Return the [x, y] coordinate for the center point of the cell that contains the specified text.  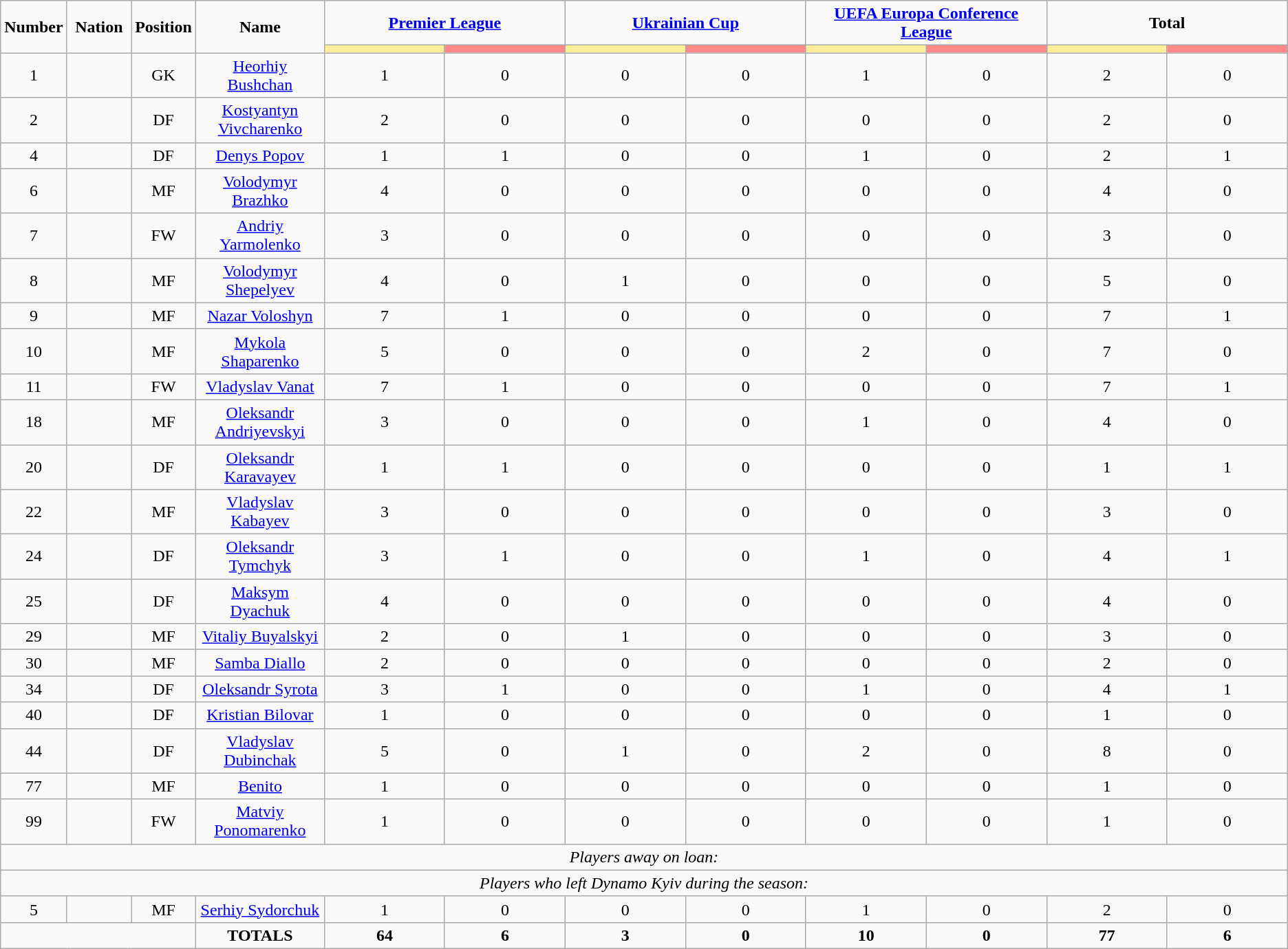
Number [34, 27]
18 [34, 422]
11 [34, 386]
Vladyslav Dubinchak [260, 751]
Premier League [444, 23]
Nazar Voloshyn [260, 316]
Kristian Bilovar [260, 715]
29 [34, 637]
Samba Diallo [260, 663]
44 [34, 751]
20 [34, 466]
Total [1167, 23]
Vitaliy Buyalskyi [260, 637]
22 [34, 512]
Maksym Dyachuk [260, 601]
40 [34, 715]
GK [164, 76]
Oleksandr Tymchyk [260, 557]
Mykola Shaparenko [260, 351]
Heorhiy Bushchan [260, 76]
Name [260, 27]
Denys Popov [260, 155]
Benito [260, 786]
64 [384, 935]
UEFA Europa Conference League [926, 23]
Volodymyr Shepelyev [260, 281]
Oleksandr Karavayev [260, 466]
Kostyantyn Vivcharenko [260, 120]
TOTALS [260, 935]
Volodymyr Brazhko [260, 191]
9 [34, 316]
34 [34, 689]
Position [164, 27]
Serhiy Sydorchuk [260, 909]
99 [34, 821]
Vladyslav Kabayev [260, 512]
Nation [99, 27]
Oleksandr Andriyevskyi [260, 422]
Vladyslav Vanat [260, 386]
Players away on loan: [644, 857]
Players who left Dynamo Kyiv during the season: [644, 883]
25 [34, 601]
30 [34, 663]
Andriy Yarmolenko [260, 235]
24 [34, 557]
Ukrainian Cup [685, 23]
Matviy Ponomarenko [260, 821]
Oleksandr Syrota [260, 689]
